Scan for the cell matching the given text and deliver its (X, Y) coordinate at center. 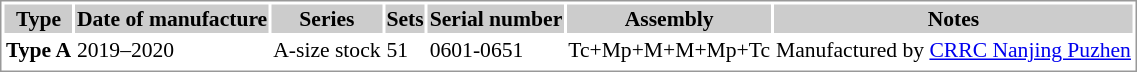
Notes (953, 18)
Series (327, 18)
Assembly (670, 18)
Type (38, 18)
Manufactured by CRRC Nanjing Puzhen (953, 50)
51 (405, 50)
0601-0651 (496, 50)
Sets (405, 18)
Type A (38, 50)
Tc+Mp+M+M+Mp+Tc (670, 50)
2019–2020 (172, 50)
Date of manufacture (172, 18)
Serial number (496, 18)
A-size stock (327, 50)
